Find where the given text appears and provide that cell's center as (x, y) coordinate. 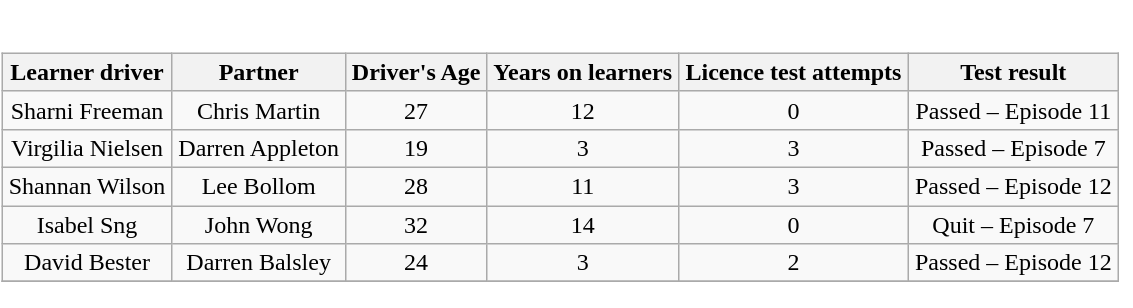
John Wong (259, 225)
11 (583, 186)
2 (794, 263)
24 (416, 263)
Passed – Episode 7 (1013, 148)
Chris Martin (259, 110)
27 (416, 110)
Isabel Sng (87, 225)
David Bester (87, 263)
Sharni Freeman (87, 110)
32 (416, 225)
Lee Bollom (259, 186)
Darren Balsley (259, 263)
Virgilia Nielsen (87, 148)
Licence test attempts (794, 72)
Driver's Age (416, 72)
28 (416, 186)
Learner driver (87, 72)
19 (416, 148)
Test result (1013, 72)
Passed – Episode 11 (1013, 110)
14 (583, 225)
Years on learners (583, 72)
Darren Appleton (259, 148)
Shannan Wilson (87, 186)
Partner (259, 72)
12 (583, 110)
Quit – Episode 7 (1013, 225)
